Determine the (x, y) coordinate at the center of the cell enclosing the given text.  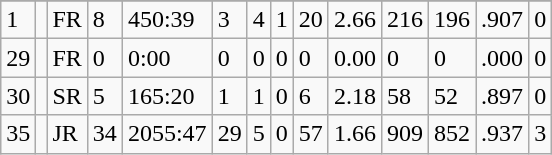
0.00 (354, 58)
2055:47 (167, 134)
58 (404, 96)
165:20 (167, 96)
2.18 (354, 96)
35 (18, 134)
.897 (502, 96)
1.66 (354, 134)
SR (67, 96)
JR (67, 134)
57 (310, 134)
4 (258, 20)
.907 (502, 20)
20 (310, 20)
.000 (502, 58)
34 (104, 134)
216 (404, 20)
909 (404, 134)
.937 (502, 134)
52 (452, 96)
450:39 (167, 20)
2.66 (354, 20)
0:00 (167, 58)
852 (452, 134)
8 (104, 20)
30 (18, 96)
196 (452, 20)
6 (310, 96)
